Extract the [x, y] coordinate from the center of the cell holding the provided text.  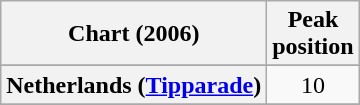
Peakposition [313, 34]
Chart (2006) [134, 34]
10 [313, 85]
Netherlands (Tipparade) [134, 85]
